Return (X, Y) of the center of cell containing provided text 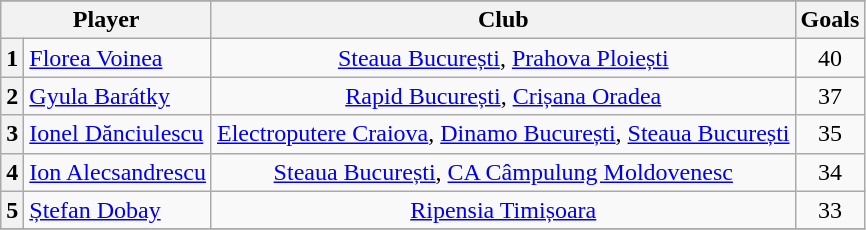
33 (830, 210)
Player (106, 20)
3 (12, 134)
Florea Voinea (118, 58)
Ionel Dănciulescu (118, 134)
Ștefan Dobay (118, 210)
34 (830, 172)
40 (830, 58)
Rapid București, Crișana Oradea (503, 96)
Club (503, 20)
Ion Alecsandrescu (118, 172)
37 (830, 96)
Steaua București, Prahova Ploiești (503, 58)
Ripensia Timișoara (503, 210)
5 (12, 210)
2 (12, 96)
Electroputere Craiova, Dinamo București, Steaua București (503, 134)
35 (830, 134)
4 (12, 172)
1 (12, 58)
Gyula Barátky (118, 96)
Goals (830, 20)
Steaua București, CA Câmpulung Moldovenesc (503, 172)
